Determine the [X, Y] coordinate at the center of the cell enclosing the given text.  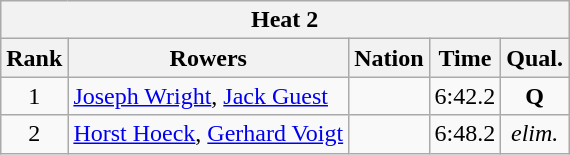
Nation [389, 58]
Rank [34, 58]
Heat 2 [285, 20]
Time [465, 58]
elim. [535, 134]
Joseph Wright, Jack Guest [208, 96]
1 [34, 96]
Horst Hoeck, Gerhard Voigt [208, 134]
Rowers [208, 58]
6:48.2 [465, 134]
Qual. [535, 58]
Q [535, 96]
2 [34, 134]
6:42.2 [465, 96]
